Output the (X, Y) coordinate of the center of the cell containing the given text.  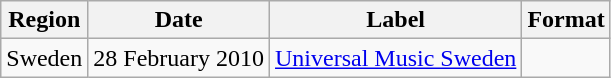
Format (566, 20)
Sweden (44, 58)
Date (179, 20)
Region (44, 20)
Label (396, 20)
Universal Music Sweden (396, 58)
28 February 2010 (179, 58)
